Detect which cell encompasses the target text, then output its [X, Y] center coordinate. 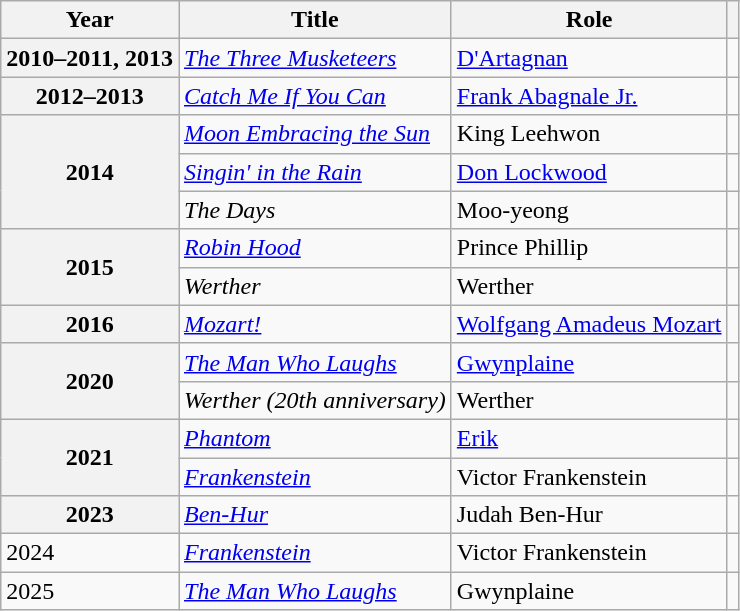
Title [314, 20]
Wolfgang Amadeus Mozart [589, 324]
Don Lockwood [589, 172]
2023 [90, 515]
2015 [90, 267]
2024 [90, 553]
The Days [314, 210]
2025 [90, 591]
King Leehwon [589, 134]
Moon Embracing the Sun [314, 134]
Werther (20th anniversary) [314, 400]
Role [589, 20]
Prince Phillip [589, 248]
Mozart! [314, 324]
Moo-yeong [589, 210]
Frank Abagnale Jr. [589, 96]
Robin Hood [314, 248]
2020 [90, 381]
2010–2011, 2013 [90, 58]
2021 [90, 457]
Phantom [314, 438]
Ben-Hur [314, 515]
2012–2013 [90, 96]
D'Artagnan [589, 58]
The Three Musketeers [314, 58]
Erik [589, 438]
2016 [90, 324]
Judah Ben-Hur [589, 515]
Year [90, 20]
Catch Me If You Can [314, 96]
Singin' in the Rain [314, 172]
2014 [90, 172]
